Search for the cell housing the specified text and yield its [x, y] center coordinate. 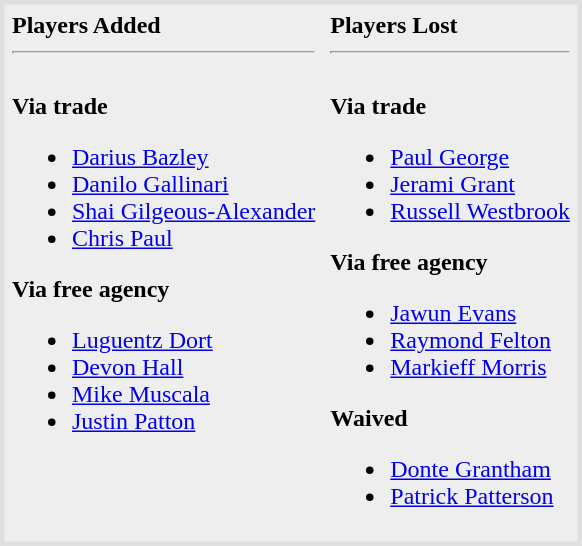
Players Added Via tradeDarius BazleyDanilo GallinariShai Gilgeous-AlexanderChris PaulVia free agencyLuguentz DortDevon HallMike MuscalaJustin Patton [162, 273]
